Detect which cell encompasses the target text, then output its [x, y] center coordinate. 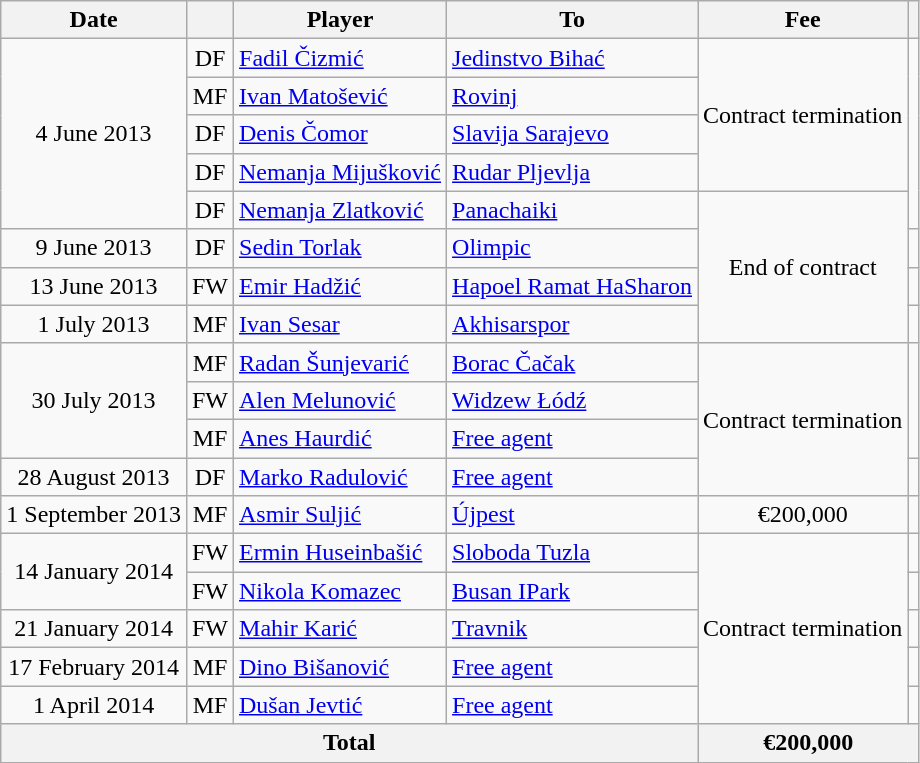
Marko Radulović [340, 477]
Nemanja Mijušković [340, 172]
Újpest [572, 515]
Denis Čomor [340, 134]
1 April 2014 [94, 705]
13 June 2013 [94, 286]
Ivan Matošević [340, 96]
Travnik [572, 629]
Nikola Komazec [340, 591]
Busan IPark [572, 591]
1 September 2013 [94, 515]
Rovinj [572, 96]
14 January 2014 [94, 572]
Slavija Sarajevo [572, 134]
Fee [803, 20]
Alen Melunović [340, 400]
Sloboda Tuzla [572, 553]
Radan Šunjevarić [340, 362]
9 June 2013 [94, 248]
Mahir Karić [340, 629]
To [572, 20]
Player [340, 20]
Total [350, 743]
Widzew Łódź [572, 400]
Dušan Jevtić [340, 705]
4 June 2013 [94, 134]
Date [94, 20]
Rudar Pljevlja [572, 172]
Emir Hadžić [340, 286]
Jedinstvo Bihać [572, 58]
Anes Haurdić [340, 438]
Panachaiki [572, 210]
Dino Bišanović [340, 667]
1 July 2013 [94, 324]
Asmir Suljić [340, 515]
Borac Čačak [572, 362]
17 February 2014 [94, 667]
Akhisarspor [572, 324]
21 January 2014 [94, 629]
Sedin Torlak [340, 248]
Nemanja Zlatković [340, 210]
Hapoel Ramat HaSharon [572, 286]
Fadil Čizmić [340, 58]
30 July 2013 [94, 400]
28 August 2013 [94, 477]
Ivan Sesar [340, 324]
End of contract [803, 267]
Ermin Huseinbašić [340, 553]
Olimpic [572, 248]
